Pinpoint the cell where the given text exists, returning its [X, Y] midpoint coordinate. 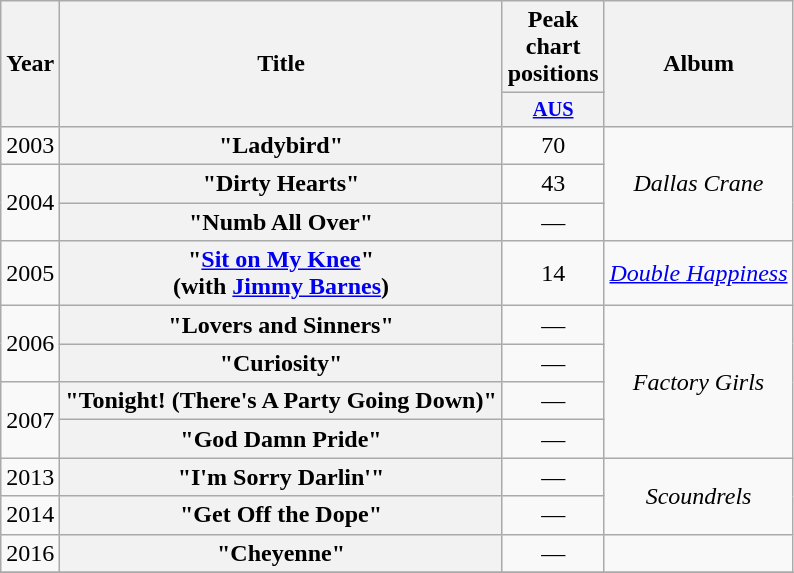
2003 [30, 145]
Factory Girls [698, 382]
AUS [553, 110]
"Sit on My Knee" (with Jimmy Barnes) [281, 274]
2013 [30, 477]
"Numb All Over" [281, 222]
Album [698, 64]
"Get Off the Dope" [281, 515]
"I'm Sorry Darlin'" [281, 477]
2007 [30, 420]
Scoundrels [698, 496]
"Dirty Hearts" [281, 184]
"Ladybird" [281, 145]
"Cheyenne" [281, 553]
14 [553, 274]
2004 [30, 203]
2016 [30, 553]
70 [553, 145]
Dallas Crane [698, 183]
2006 [30, 344]
"God Damn Pride" [281, 439]
"Tonight! (There's A Party Going Down)" [281, 401]
2014 [30, 515]
"Lovers and Sinners" [281, 325]
2005 [30, 274]
"Curiosity" [281, 363]
Peak chart positions [553, 47]
43 [553, 184]
Year [30, 64]
Title [281, 64]
Double Happiness [698, 274]
